Scan for the cell matching the given text and deliver its [x, y] coordinate at center. 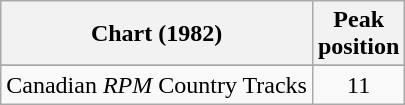
Peakposition [358, 34]
Canadian RPM Country Tracks [157, 85]
Chart (1982) [157, 34]
11 [358, 85]
